Extract the [X, Y] coordinate from the center of the cell holding the provided text.  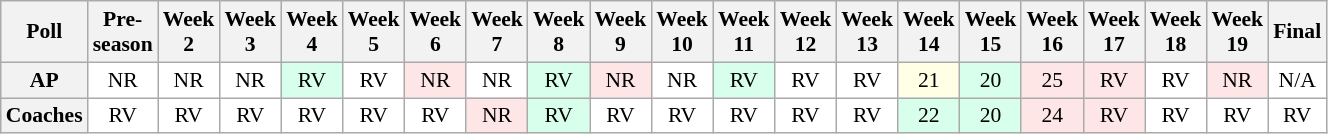
Week9 [621, 32]
21 [929, 80]
Week11 [744, 32]
N/A [1297, 80]
Final [1297, 32]
Week2 [189, 32]
Pre-season [123, 32]
Week18 [1176, 32]
AP [44, 80]
Week16 [1052, 32]
Poll [44, 32]
Week3 [250, 32]
Week5 [374, 32]
22 [929, 116]
25 [1052, 80]
Week13 [867, 32]
Week15 [991, 32]
Week14 [929, 32]
Coaches [44, 116]
Week7 [497, 32]
Week19 [1237, 32]
Week12 [806, 32]
Week10 [682, 32]
Week4 [312, 32]
24 [1052, 116]
Week17 [1114, 32]
Week6 [435, 32]
Week8 [559, 32]
